Output the [X, Y] coordinate of the center of the cell containing the given text.  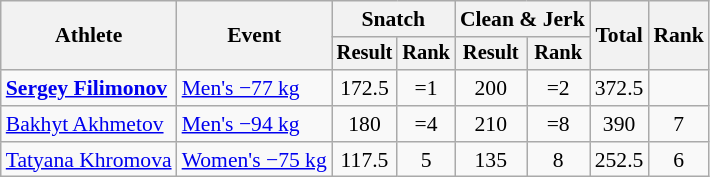
=8 [558, 124]
Snatch [394, 19]
Men's −94 kg [254, 124]
Sergey Filimonov [89, 88]
=2 [558, 88]
7 [678, 124]
Total [620, 36]
=1 [426, 88]
Event [254, 36]
Clean & Jerk [522, 19]
172.5 [365, 88]
372.5 [620, 88]
180 [365, 124]
210 [491, 124]
Athlete [89, 36]
Bakhyt Akhmetov [89, 124]
Men's −77 kg [254, 88]
200 [491, 88]
390 [620, 124]
=4 [426, 124]
